Return (X, Y) of the center of cell containing provided text 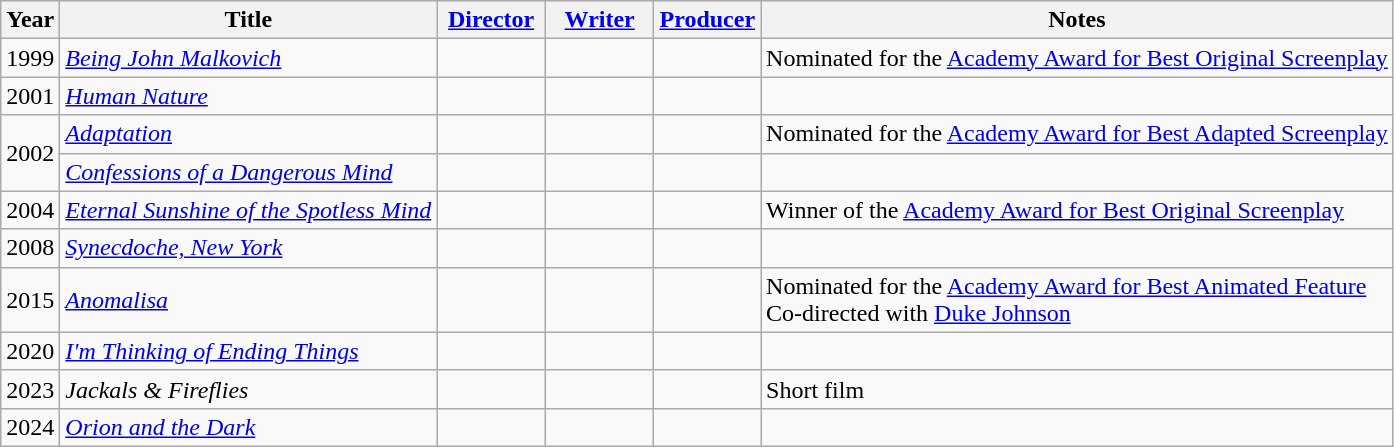
Short film (1078, 389)
Jackals & Fireflies (248, 389)
Being John Malkovich (248, 58)
1999 (30, 58)
Anomalisa (248, 300)
Director (492, 20)
Eternal Sunshine of the Spotless Mind (248, 210)
Producer (708, 20)
Nominated for the Academy Award for Best Adapted Screenplay (1078, 134)
Notes (1078, 20)
Confessions of a Dangerous Mind (248, 172)
2015 (30, 300)
2004 (30, 210)
2002 (30, 153)
Year (30, 20)
Writer (600, 20)
Synecdoche, New York (248, 248)
Orion and the Dark (248, 427)
Winner of the Academy Award for Best Original Screenplay (1078, 210)
I'm Thinking of Ending Things (248, 351)
Adaptation (248, 134)
2020 (30, 351)
Title (248, 20)
Nominated for the Academy Award for Best Animated FeatureCo-directed with Duke Johnson (1078, 300)
2008 (30, 248)
2023 (30, 389)
2024 (30, 427)
Nominated for the Academy Award for Best Original Screenplay (1078, 58)
2001 (30, 96)
Human Nature (248, 96)
